Scan for the cell matching the given text and deliver its (x, y) coordinate at center. 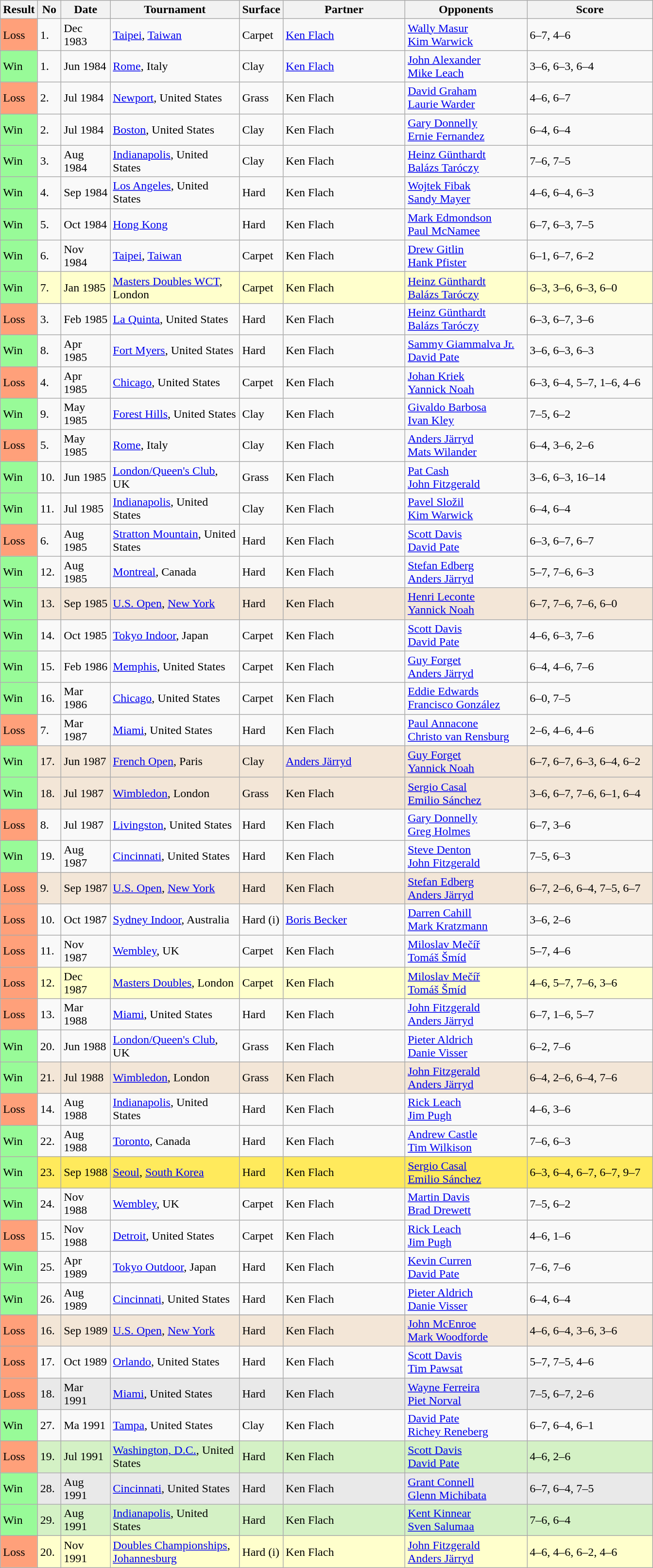
Forest Hills, United States (175, 414)
4–6, 2–6 (590, 1457)
Apr 1989 (86, 1267)
Result (19, 10)
Gary Donnelly Ernie Fernandez (466, 129)
Mar 1988 (86, 1014)
No (50, 10)
Stratton Mountain, United States (175, 540)
Nov 1987 (86, 951)
6–4, 2–6, 6–4, 7–6 (590, 1077)
Ma 1991 (86, 1425)
Aug 1987 (86, 856)
Feb 1985 (86, 319)
28. (50, 1488)
Feb 1986 (86, 666)
5–7, 4–6 (590, 951)
Wojtek Fibak Sandy Mayer (466, 192)
Orlando, United States (175, 1362)
Kent Kinnear Sven Salumaa (466, 1520)
6–0, 7–5 (590, 699)
Kevin Curren David Pate (466, 1267)
David Graham Laurie Warder (466, 98)
La Quinta, United States (175, 319)
Livingston, United States (175, 825)
6–3, 6–7, 6–7 (590, 540)
Masters Doubles, London (175, 983)
23. (50, 1173)
4–6, 4–6, 6–2, 4–6 (590, 1551)
Guy Forget Yannick Noah (466, 762)
Montreal, Canada (175, 572)
Nov 1991 (86, 1551)
Washington, D.C., United States (175, 1457)
Mar 1987 (86, 730)
Masters Doubles WCT, London (175, 288)
John Alexander Mike Leach (466, 66)
27. (50, 1425)
22. (50, 1141)
Tournament (175, 10)
Jul 1985 (86, 509)
3–6, 6–3, 6–3 (590, 351)
Sep 1984 (86, 192)
Sep 1985 (86, 603)
Fort Myers, United States (175, 351)
6–7, 7–6, 7–6, 6–0 (590, 603)
6–7, 4–6 (590, 35)
7–6, 7–5 (590, 161)
Wayne Ferreira Piet Norval (466, 1393)
6–7, 6–4, 6–1 (590, 1425)
4–6, 1–6 (590, 1236)
Andrew Castle Tim Wilkison (466, 1141)
25. (50, 1267)
3–6, 6–3, 16–14 (590, 477)
Gary Donnelly Greg Holmes (466, 825)
Sydney Indoor, Australia (175, 920)
4–6, 3–6 (590, 1109)
6–2, 7–6 (590, 1046)
Tampa, United States (175, 1425)
Pavel Složil Kim Warwick (466, 509)
Sep 1989 (86, 1330)
Sep 1987 (86, 888)
4–6, 6–4, 6–3 (590, 192)
7–6, 7–6 (590, 1267)
4–6, 6–3, 7–6 (590, 635)
Oct 1989 (86, 1362)
5–7, 7–5, 4–6 (590, 1362)
6–4, 3–6, 2–6 (590, 446)
Mark Edmondson Paul McNamee (466, 224)
Detroit, United States (175, 1236)
Toronto, Canada (175, 1141)
Memphis, United States (175, 666)
29. (50, 1520)
Sammy Giammalva Jr. David Pate (466, 351)
Anders Järryd Mats Wilander (466, 446)
Paul Annacone Christo van Rensburg (466, 730)
6–3, 6–4, 6–7, 6–7, 9–7 (590, 1173)
Opponents (466, 10)
Doubles Championships, Johannesburg (175, 1551)
3–6, 6–7, 7–6, 6–1, 6–4 (590, 793)
Dec 1983 (86, 35)
Date (86, 10)
Wally Masur Kim Warwick (466, 35)
7–5, 6–3 (590, 856)
6–3, 6–7, 3–6 (590, 319)
Jun 1987 (86, 762)
4–6, 5–7, 7–6, 3–6 (590, 983)
6–3, 6–4, 5–7, 1–6, 4–6 (590, 382)
Jul 1988 (86, 1077)
6–7, 1–6, 5–7 (590, 1014)
Jul 1991 (86, 1457)
5–7, 7–6, 6–3 (590, 572)
21. (50, 1077)
Newport, United States (175, 98)
6–7, 2–6, 6–4, 7–5, 6–7 (590, 888)
Darren Cahill Mark Kratzmann (466, 920)
Boris Becker (344, 920)
Pat Cash John Fitzgerald (466, 477)
6–7, 6–3, 7–5 (590, 224)
24. (50, 1204)
4–6, 6–7 (590, 98)
Hong Kong (175, 224)
26. (50, 1299)
Jun 1985 (86, 477)
Eddie Edwards Francisco González (466, 699)
3–6, 6–3, 6–4 (590, 66)
Givaldo Barbosa Ivan Kley (466, 414)
Oct 1987 (86, 920)
6–1, 6–7, 6–2 (590, 256)
Surface (261, 10)
Aug 1989 (86, 1299)
Steve Denton John Fitzgerald (466, 856)
Los Angeles, United States (175, 192)
Seoul, South Korea (175, 1173)
6–3, 3–6, 6–3, 6–0 (590, 288)
3–6, 2–6 (590, 920)
Henri Leconte Yannick Noah (466, 603)
2–6, 4–6, 4–6 (590, 730)
Drew Gitlin Hank Pfister (466, 256)
7–5, 6–7, 2–6 (590, 1393)
Partner (344, 10)
6–4, 4–6, 7–6 (590, 666)
Jun 1984 (86, 66)
Oct 1985 (86, 635)
Grant Connell Glenn Michibata (466, 1488)
7–6, 6–3 (590, 1141)
Aug 1984 (86, 161)
Mar 1991 (86, 1393)
6–7, 6–4, 7–5 (590, 1488)
Oct 1984 (86, 224)
Mar 1986 (86, 699)
4–6, 6–4, 3–6, 3–6 (590, 1330)
Dec 1987 (86, 983)
Boston, United States (175, 129)
Johan Kriek Yannick Noah (466, 382)
Nov 1984 (86, 256)
6–7, 3–6 (590, 825)
Tokyo Indoor, Japan (175, 635)
Sep 1988 (86, 1173)
Score (590, 10)
7–6, 6–4 (590, 1520)
Jan 1985 (86, 288)
6–7, 6–7, 6–3, 6–4, 6–2 (590, 762)
David Pate Richey Reneberg (466, 1425)
Scott Davis Tim Pawsat (466, 1362)
Guy Forget Anders Järryd (466, 666)
Tokyo Outdoor, Japan (175, 1267)
Martin Davis Brad Drewett (466, 1204)
French Open, Paris (175, 762)
John McEnroe Mark Woodforde (466, 1330)
Jun 1988 (86, 1046)
Anders Järryd (344, 762)
